Output the [X, Y] coordinate of the center of the cell containing the given text.  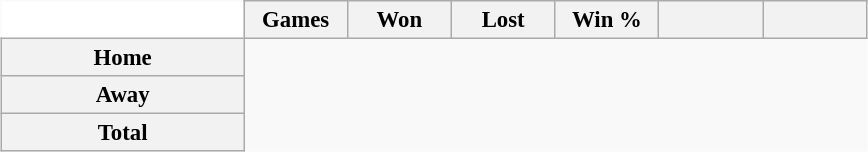
Lost [503, 20]
Home [123, 58]
Away [123, 95]
Games [296, 20]
Won [399, 20]
Win % [607, 20]
Total [123, 133]
